Extract the (x, y) coordinate from the center of the cell holding the provided text.  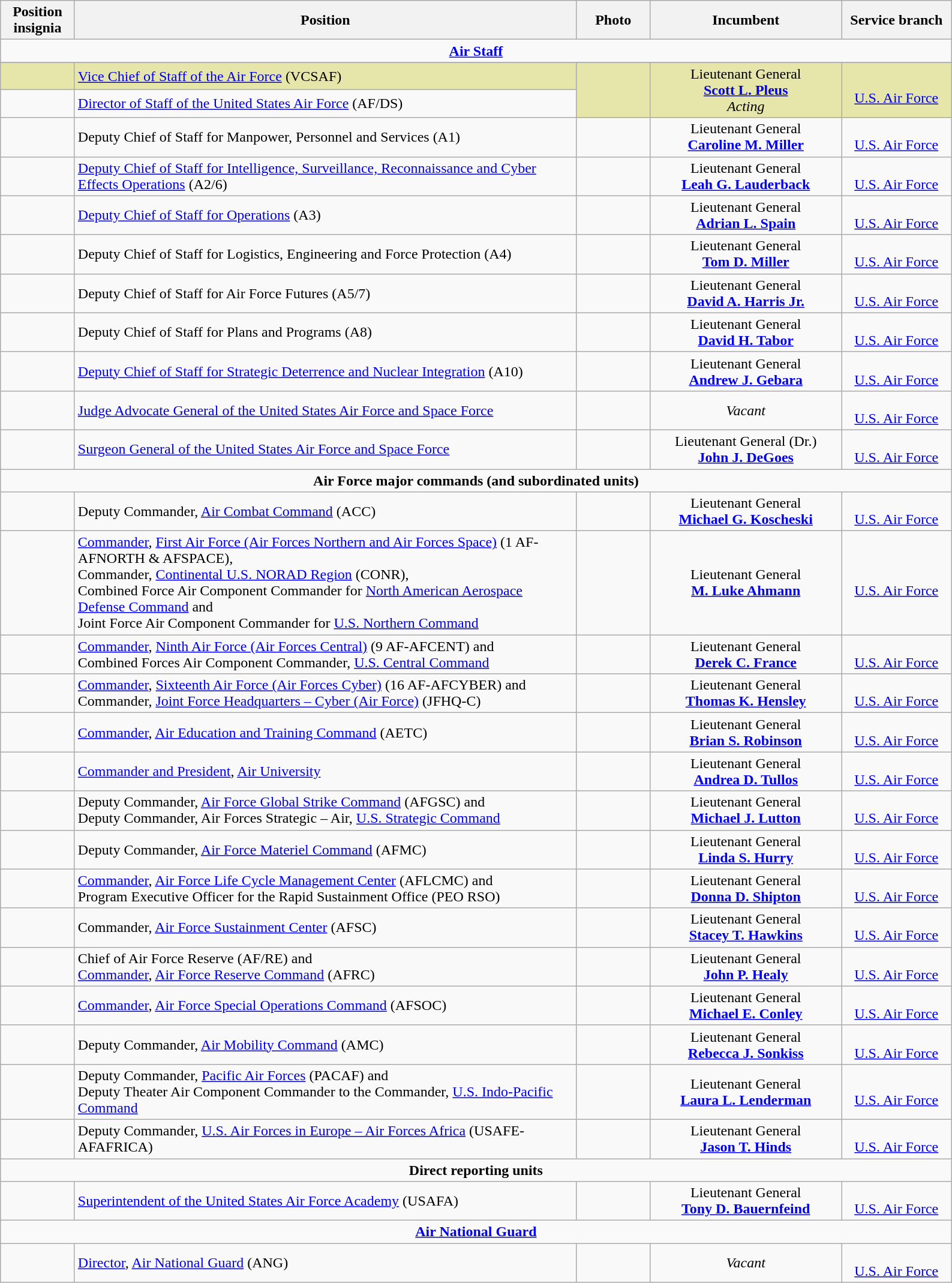
Lieutenant GeneralScott L. PleusActing (746, 90)
Lieutenant General (Dr.)John J. DeGoes (746, 449)
Deputy Commander, Air Mobility Command (AMC) (325, 1044)
Deputy Chief of Staff for Air Force Futures (A5/7) (325, 293)
Lieutenant GeneralM. Luke Ahmann (746, 583)
Commander, Sixteenth Air Force (Air Forces Cyber) (16 AF-AFCYBER) andCommander, Joint Force Headquarters – Cyber (Air Force) (JFHQ-C) (325, 694)
Commander, Air Force Life Cycle Management Center (AFLCMC) andProgram Executive Officer for the Rapid Sustainment Office (PEO RSO) (325, 888)
Lieutenant GeneralAdrian L. Spain (746, 215)
Commander, Air Force Special Operations Command (AFSOC) (325, 1006)
Deputy Commander, Pacific Air Forces (PACAF) andDeputy Theater Air Component Commander to the Commander, U.S. Indo-Pacific Command (325, 1092)
Photo (613, 20)
Lieutenant GeneralJason T. Hinds (746, 1139)
Lieutenant GeneralDavid A. Harris Jr. (746, 293)
Lieutenant GeneralJohn P. Healy (746, 966)
Air Staff (476, 51)
Surgeon General of the United States Air Force and Space Force (325, 449)
Commander and President, Air University (325, 772)
Position insignia (38, 20)
Deputy Commander, Air Force Global Strike Command (AFGSC) andDeputy Commander, Air Forces Strategic – Air, U.S. Strategic Command (325, 810)
Lieutenant GeneralDerek C. France (746, 654)
Commander, Air Force Sustainment Center (AFSC) (325, 928)
Incumbent (746, 20)
Director of Staff of the United States Air Force (AF/DS) (325, 104)
Chief of Air Force Reserve (AF/RE) andCommander, Air Force Reserve Command (AFRC) (325, 966)
Lieutenant GeneralLaura L. Lenderman (746, 1092)
Air Force major commands (and subordinated units) (476, 481)
Lieutenant GeneralStacey T. Hawkins (746, 928)
Lieutenant GeneralRebecca J. Sonkiss (746, 1044)
Position (325, 20)
Deputy Commander, U.S. Air Forces in Europe – Air Forces Africa (USAFE-AFAFRICA) (325, 1139)
Lieutenant GeneralMichael J. Lutton (746, 810)
Deputy Chief of Staff for Intelligence, Surveillance, Reconnaissance and Cyber Effects Operations (A2/6) (325, 176)
Superintendent of the United States Air Force Academy (USAFA) (325, 1201)
Lieutenant GeneralLinda S. Hurry (746, 850)
Lieutenant GeneralMichael E. Conley (746, 1006)
Lieutenant GeneralAndrew J. Gebara (746, 371)
Direct reporting units (476, 1170)
Lieutenant GeneralMichael G. Koscheski (746, 511)
Lieutenant GeneralThomas K. Hensley (746, 694)
Vice Chief of Staff of the Air Force (VCSAF) (325, 76)
Lieutenant GeneralLeah G. Lauderback (746, 176)
Lieutenant GeneralTom D. Miller (746, 254)
Lieutenant GeneralDavid H. Tabor (746, 332)
Lieutenant GeneralTony D. Bauernfeind (746, 1201)
Deputy Chief of Staff for Logistics, Engineering and Force Protection (A4) (325, 254)
Deputy Chief of Staff for Plans and Programs (A8) (325, 332)
Director, Air National Guard (ANG) (325, 1263)
Deputy Commander, Air Combat Command (ACC) (325, 511)
Lieutenant GeneralBrian S. Robinson (746, 732)
Service branch (896, 20)
Judge Advocate General of the United States Air Force and Space Force (325, 410)
Air National Guard (476, 1232)
Deputy Chief of Staff for Manpower, Personnel and Services (A1) (325, 137)
Deputy Commander, Air Force Materiel Command (AFMC) (325, 850)
Lieutenant GeneralDonna D. Shipton (746, 888)
Lieutenant GeneralAndrea D. Tullos (746, 772)
Lieutenant GeneralCaroline M. Miller (746, 137)
Deputy Chief of Staff for Operations (A3) (325, 215)
Deputy Chief of Staff for Strategic Deterrence and Nuclear Integration (A10) (325, 371)
Commander, Air Education and Training Command (AETC) (325, 732)
Commander, Ninth Air Force (Air Forces Central) (9 AF-AFCENT) andCombined Forces Air Component Commander, U.S. Central Command (325, 654)
